For the text-containing cell, return its midpoint in (X, Y) coordinate format. 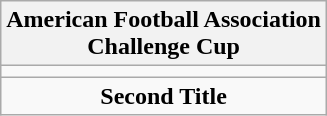
American Football Association Challenge Cup (164, 34)
Second Title (164, 96)
